Output the [x, y] coordinate of the center of the cell containing the given text.  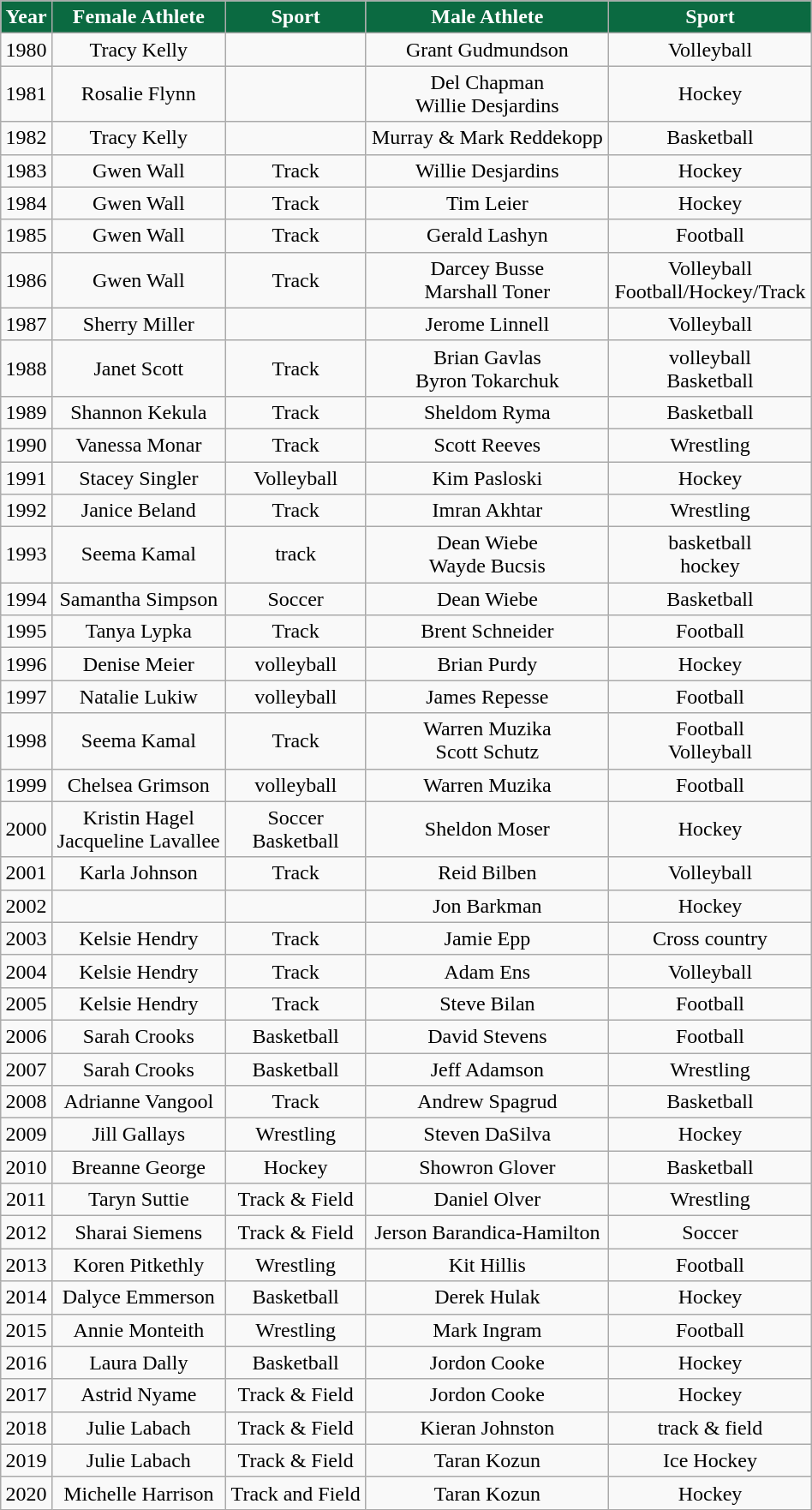
Reid Bilben [487, 873]
1987 [27, 324]
Rosalie Flynn [139, 94]
1998 [27, 740]
Samantha Simpson [139, 599]
Janice Beland [139, 511]
1995 [27, 632]
Female Athlete [139, 17]
2006 [27, 1036]
Jerson Barandica-Hamilton [487, 1232]
1990 [27, 445]
Daniel Olver [487, 1200]
Willie Desjardins [487, 171]
1989 [27, 412]
VolleyballFootball/Hockey/Track [711, 279]
Brian GavlasByron Tokarchuk [487, 369]
1991 [27, 477]
1988 [27, 369]
Andrew Spagrud [487, 1102]
2015 [27, 1330]
2014 [27, 1297]
1997 [27, 697]
1993 [27, 555]
Mark Ingram [487, 1330]
Janet Scott [139, 369]
Tim Leier [487, 203]
Derek Hulak [487, 1297]
2002 [27, 906]
FootballVolleyball [711, 740]
2005 [27, 1004]
2013 [27, 1265]
1999 [27, 785]
2011 [27, 1200]
James Repesse [487, 697]
Natalie Lukiw [139, 697]
Sheldon Moser [487, 830]
David Stevens [487, 1036]
2007 [27, 1069]
1983 [27, 171]
Track and Field [296, 1493]
Scott Reeves [487, 445]
Laura Dally [139, 1363]
volleyballBasketball [711, 369]
1992 [27, 511]
2019 [27, 1460]
2008 [27, 1102]
Jamie Epp [487, 938]
Taryn Suttie [139, 1200]
Adrianne Vangool [139, 1102]
1994 [27, 599]
Murray & Mark Reddekopp [487, 138]
Astrid Nyame [139, 1395]
Dean WiebeWayde Bucsis [487, 555]
Darcey BusseMarshall Toner [487, 279]
Dalyce Emmerson [139, 1297]
Jon Barkman [487, 906]
Jerome Linnell [487, 324]
1985 [27, 236]
2010 [27, 1167]
Jill Gallays [139, 1135]
2001 [27, 873]
track [296, 555]
1986 [27, 279]
2004 [27, 971]
Del Chapman Willie Desjardins [487, 94]
1984 [27, 203]
Male Athlete [487, 17]
2000 [27, 830]
2003 [27, 938]
Shannon Kekula [139, 412]
Annie Monteith [139, 1330]
Imran Akhtar [487, 511]
basketballhockey [711, 555]
Sheldom Ryma [487, 412]
Year [27, 17]
Michelle Harrison [139, 1493]
Gerald Lashyn [487, 236]
Koren Pitkethly [139, 1265]
Sherry Miller [139, 324]
1982 [27, 138]
Grant Gudmundson [487, 50]
2009 [27, 1135]
SoccerBasketball [296, 830]
1981 [27, 94]
Chelsea Grimson [139, 785]
Kristin Hagel Jacqueline Lavallee [139, 830]
Brent Schneider [487, 632]
Steven DaSilva [487, 1135]
Showron Glover [487, 1167]
2017 [27, 1395]
Kit Hillis [487, 1265]
Kieran Johnston [487, 1428]
Kim Pasloski [487, 477]
2012 [27, 1232]
track & field [711, 1428]
Brian Purdy [487, 664]
Warren MuzikaScott Schutz [487, 740]
Vanessa Monar [139, 445]
Denise Meier [139, 664]
Cross country [711, 938]
1996 [27, 664]
Steve Bilan [487, 1004]
Breanne George [139, 1167]
Stacey Singler [139, 477]
Tanya Lypka [139, 632]
Adam Ens [487, 971]
2018 [27, 1428]
Warren Muzika [487, 785]
2020 [27, 1493]
Sharai Siemens [139, 1232]
Ice Hockey [711, 1460]
Jeff Adamson [487, 1069]
Dean Wiebe [487, 599]
2016 [27, 1363]
1980 [27, 50]
Karla Johnson [139, 873]
